Extract the [x, y] coordinate from the center of the cell holding the provided text.  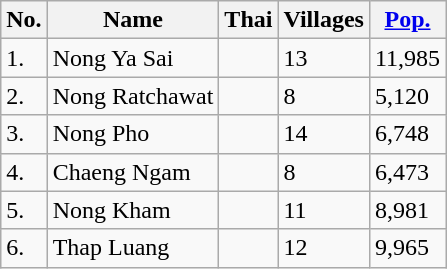
Nong Kham [133, 210]
11,985 [407, 58]
Thap Luang [133, 248]
8,981 [407, 210]
6. [24, 248]
5,120 [407, 96]
4. [24, 172]
6,473 [407, 172]
1. [24, 58]
14 [324, 134]
12 [324, 248]
Chaeng Ngam [133, 172]
Name [133, 20]
9,965 [407, 248]
Pop. [407, 20]
No. [24, 20]
13 [324, 58]
3. [24, 134]
Villages [324, 20]
Thai [248, 20]
Nong Pho [133, 134]
11 [324, 210]
Nong Ya Sai [133, 58]
2. [24, 96]
5. [24, 210]
6,748 [407, 134]
Nong Ratchawat [133, 96]
